Output the [x, y] coordinate of the center of the cell containing the given text.  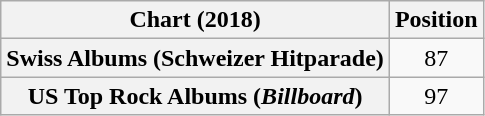
Swiss Albums (Schweizer Hitparade) [196, 58]
Position [436, 20]
US Top Rock Albums (Billboard) [196, 96]
97 [436, 96]
87 [436, 58]
Chart (2018) [196, 20]
